Capture the cell that displays the provided text and extract its [x, y] central coordinate. 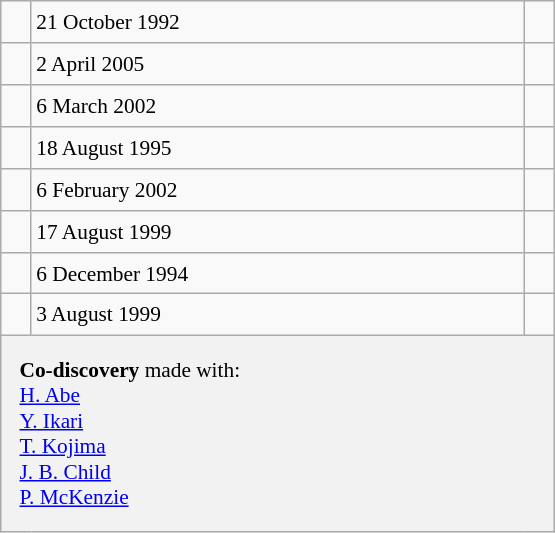
2 April 2005 [278, 64]
6 March 2002 [278, 106]
6 December 1994 [278, 273]
17 August 1999 [278, 231]
6 February 2002 [278, 189]
18 August 1995 [278, 148]
Co-discovery made with: H. Abe Y. Ikari T. Kojima J. B. Child P. McKenzie [278, 434]
21 October 1992 [278, 22]
3 August 1999 [278, 315]
